Capture the cell that displays the provided text and extract its (x, y) central coordinate. 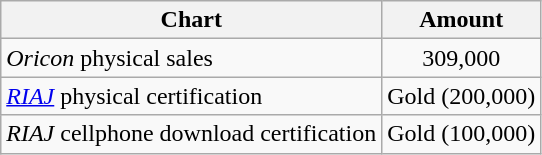
Chart (192, 20)
Gold (200,000) (462, 96)
Gold (100,000) (462, 134)
RIAJ cellphone download certification (192, 134)
309,000 (462, 58)
RIAJ physical certification (192, 96)
Amount (462, 20)
Oricon physical sales (192, 58)
